Locate the cell with the specified text and output its [x, y] center coordinate. 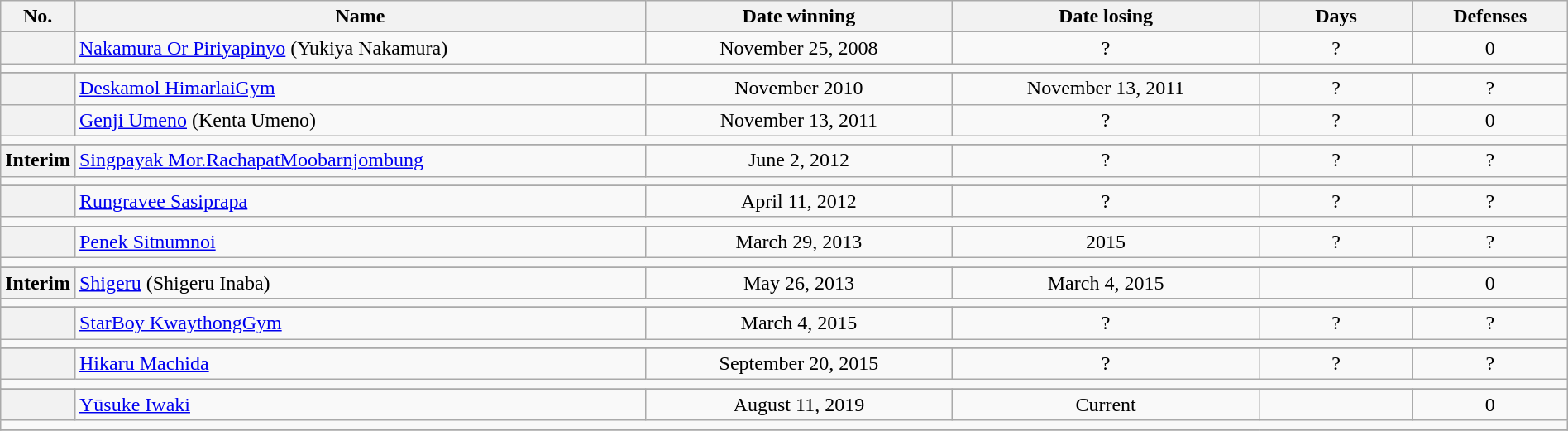
Yūsuke Iwaki [360, 405]
Deskamol HimarlaiGym [360, 89]
2015 [1107, 242]
Defenses [1490, 17]
November 2010 [799, 89]
Current [1107, 405]
Rungravee Sasiprapa [360, 201]
Date winning [799, 17]
No. [38, 17]
Shigeru (Shigeru Inaba) [360, 282]
November 25, 2008 [799, 48]
Hikaru Machida [360, 364]
May 26, 2013 [799, 282]
Penek Sitnumnoi [360, 242]
Nakamura Or Piriyapinyo (Yukiya Nakamura) [360, 48]
Date losing [1107, 17]
June 2, 2012 [799, 160]
Singpayak Mor.RachapatMoobarnjombung [360, 160]
StarBoy KwaythongGym [360, 323]
March 29, 2013 [799, 242]
Name [360, 17]
September 20, 2015 [799, 364]
August 11, 2019 [799, 405]
Genji Umeno (Kenta Umeno) [360, 120]
Days [1336, 17]
April 11, 2012 [799, 201]
